Return the (x, y) coordinate for the center point of the cell that contains the specified text.  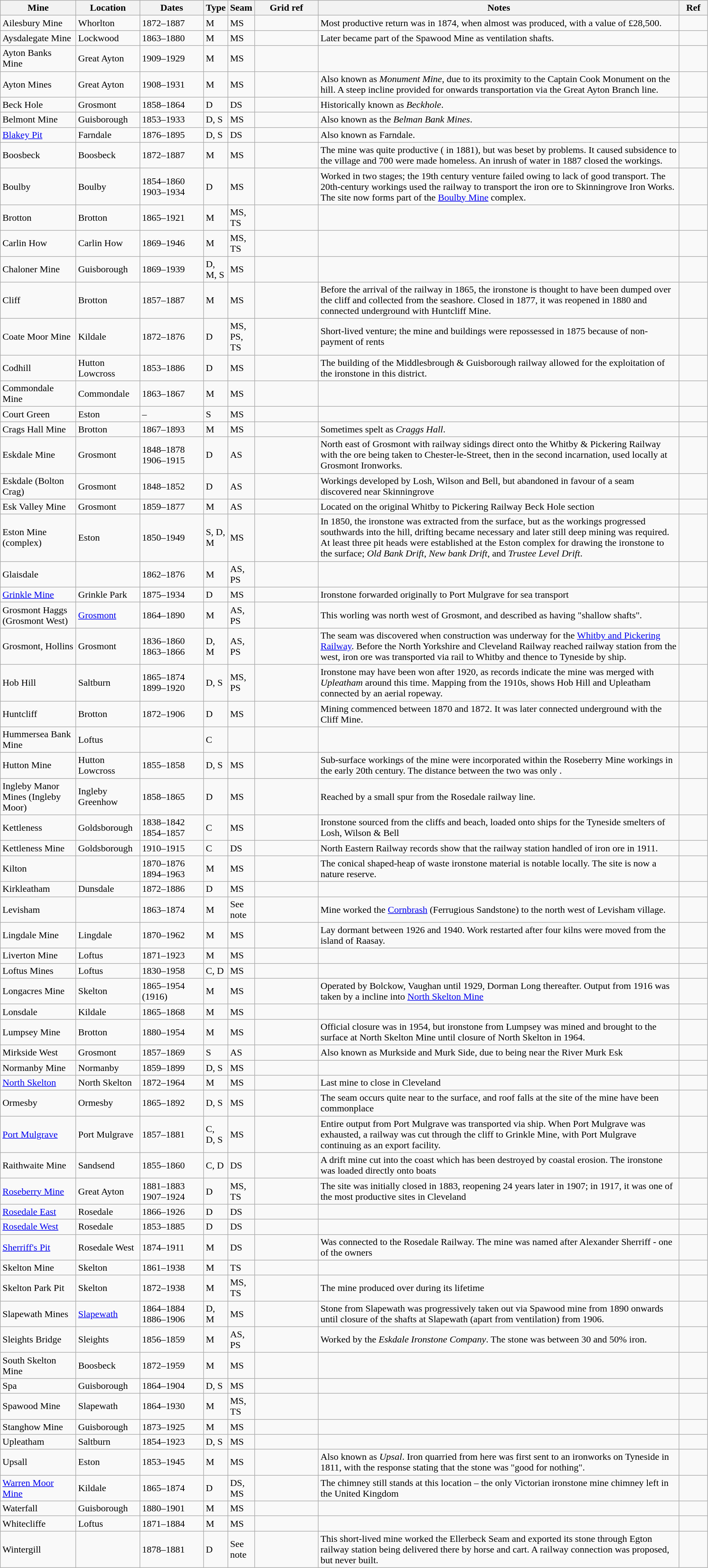
Later became part of the Spawood Mine as ventilation shafts. (498, 38)
Reached by a small spur from the Rosedale railway line. (498, 797)
Lonsdale (38, 1012)
1881–18831907–1924 (172, 1191)
1836–18601863–1866 (172, 646)
Hob Hill (38, 683)
1866–1926 (172, 1212)
Ironstone forwarded originally to Port Mulgrave for sea transport (498, 595)
Ayton Mines (38, 84)
Sleights (108, 1340)
1864–1904 (172, 1386)
This worling was north west of Grosmont, and described as having "shallow shafts". (498, 615)
Sandsend (108, 1165)
1869–1939 (172, 269)
Dates (172, 8)
Eston Mine (complex) (38, 537)
1863–1880 (172, 38)
1864–18841886–1906 (172, 1314)
Waterfall (38, 1509)
1871–1884 (172, 1524)
Rosedale East (38, 1212)
Esk Valley Mine (38, 507)
Ref (693, 8)
1876–1895 (172, 135)
Beck Hole (38, 105)
1875–1934 (172, 595)
1867–1893 (172, 429)
The seam occurs quite near to the surface, and roof falls at the site of the mine have been commonplace (498, 1103)
– (172, 414)
Coate Moor Mine (38, 337)
Stanghow Mine (38, 1426)
1853–1886 (172, 368)
South Skelton Mine (38, 1365)
1880–1954 (172, 1032)
Normanby (108, 1067)
1863–1874 (172, 909)
Grinkle Mine (38, 595)
1853–1945 (172, 1463)
1848–18781906–1915 (172, 455)
Upleatham (38, 1442)
Dunsdale (108, 889)
Roseberry Mine (38, 1191)
1909–1929 (172, 59)
1874–1911 (172, 1247)
MS, PS (241, 683)
Spawood Mine (38, 1406)
Mine worked the Cornbrash (Ferrugious Sandstone) to the north west of Levisham village. (498, 909)
Lumpsey Mine (38, 1032)
Loftus Mines (38, 971)
Mirkside West (38, 1052)
A drift mine cut into the coast which has been destroyed by coastal erosion. The ironstone was loaded directly onto boats (498, 1165)
Cliff (38, 300)
1865–1892 (172, 1103)
Type (216, 8)
Glaisdale (38, 574)
Kettleness (38, 828)
Court Green (38, 414)
Warren Moor Mine (38, 1488)
Wintergill (38, 1549)
1863–1867 (172, 394)
Eskdale (Bolton Crag) (38, 486)
1908–1931 (172, 84)
C, D, S (216, 1134)
Workings developed by Losh, Wilson and Bell, but abandoned in favour of a seam discovered near Skinningrove (498, 486)
D, M, S (216, 269)
Commondale Mine (38, 394)
Levisham (38, 909)
Lingdale Mine (38, 935)
Also known as Murkside and Murk Side, due to being near the River Murk Esk (498, 1052)
Location (108, 8)
Located on the original Whitby to Pickering Railway Beck Hole section (498, 507)
Kettleness Mine (38, 848)
1848–1852 (172, 486)
1865–1954 (1916) (172, 991)
1872–1959 (172, 1365)
Blakey Pit (38, 135)
MS, PS, TS (241, 337)
Mining commenced between 1870 and 1872. It was later connected underground with the Cliff Mine. (498, 713)
Most productive return was in 1874, when almost was produced, with a value of £28,500. (498, 23)
1856–1859 (172, 1340)
Hutton Mine (38, 766)
DS, MS (241, 1488)
1857–1869 (172, 1052)
Lingdale (108, 935)
1838–18421854–1857 (172, 828)
Aysdalegate Mine (38, 38)
North Eastern Railway records show that the railway station handled of iron ore in 1911. (498, 848)
1864–1890 (172, 615)
Skelton Park Pit (38, 1288)
Also known as the Belman Bank Mines. (498, 120)
1910–1915 (172, 848)
1854–18601903–1934 (172, 186)
Liverton Mine (38, 956)
1864–1930 (172, 1406)
Worked by the Eskdale Ironstone Company. The stone was between 30 and 50% iron. (498, 1340)
The site was initially closed in 1883, reopening 24 years later in 1907; in 1917, it was one of the most productive sites in Cleveland (498, 1191)
Lay dormant between 1926 and 1940. Work restarted after four kilns were moved from the island of Raasay. (498, 935)
Slapewath Mines (38, 1314)
1872–1876 (172, 337)
S, D, M (216, 537)
The building of the Middlesbrough & Guisborough railway allowed for the exploitation of the ironstone in this district. (498, 368)
Crags Hall Mine (38, 429)
1870–1962 (172, 935)
Normanby Mine (38, 1067)
1865–1868 (172, 1012)
Hummersea Bank Mine (38, 740)
Sherriff's Pit (38, 1247)
Mine (38, 8)
1870–18761894–1963 (172, 869)
Ironstone sourced from the cliffs and beach, loaded onto ships for the Tyneside smelters of Losh, Wilson & Bell (498, 828)
1872–1886 (172, 889)
Kirkleatham (38, 889)
Huntcliff (38, 713)
Notes (498, 8)
Also known as Farndale. (498, 135)
Operated by Bolckow, Vaughan until 1929, Dorman Long thereafter. Output from 1916 was taken by a incline into North Skelton Mine (498, 991)
Chaloner Mine (38, 269)
The mine produced over during its lifetime (498, 1288)
1830–1958 (172, 971)
Ingleby Greenhow (108, 797)
Ayton Banks Mine (38, 59)
1861–1938 (172, 1268)
1855–1860 (172, 1165)
Last mine to close in Cleveland (498, 1083)
Codhill (38, 368)
1862–1876 (172, 574)
1872–1906 (172, 713)
1872–1964 (172, 1083)
Spa (38, 1386)
Raithwaite Mine (38, 1165)
1854–1923 (172, 1442)
1865–1874 (172, 1488)
Was connected to the Rosedale Railway. The mine was named after Alexander Sherriff - one of the owners (498, 1247)
Sleights Bridge (38, 1340)
TS (241, 1268)
1869–1946 (172, 243)
1873–1925 (172, 1426)
Historically known as Beckhole. (498, 105)
Seam (241, 8)
Grosmont Haggs (Grosmont West) (38, 615)
1857–1887 (172, 300)
Ingleby Manor Mines (Ingleby Moor) (38, 797)
1859–1899 (172, 1067)
1858–1864 (172, 105)
Whorlton (108, 23)
1878–1881 (172, 1549)
Grosmont, Hollins (38, 646)
1857–1881 (172, 1134)
The chimney still stands at this location – the only Victorian ironstone mine chimney left in the United Kingdom (498, 1488)
1871–1923 (172, 956)
Ailesbury Mine (38, 23)
1853–1885 (172, 1227)
Grinkle Park (108, 595)
1853–1933 (172, 120)
Upsall (38, 1463)
Lockwood (108, 38)
The conical shaped-heap of waste ironstone material is notable locally. The site is now a nature reserve. (498, 869)
1865–18741899–1920 (172, 683)
Farndale (108, 135)
1850–1949 (172, 537)
1855–1858 (172, 766)
Whitecliffe (38, 1524)
Short-lived venture; the mine and buildings were repossessed in 1875 because of non-payment of rents (498, 337)
1859–1877 (172, 507)
Skelton Mine (38, 1268)
1880–1901 (172, 1509)
Grid ref (286, 8)
Sometimes spelt as Craggs Hall. (498, 429)
Eskdale Mine (38, 455)
1872–1938 (172, 1288)
Longacres Mine (38, 991)
Kilton (38, 869)
Commondale (108, 394)
Belmont Mine (38, 120)
1865–1921 (172, 217)
1858–1865 (172, 797)
